Extract the [X, Y] coordinate from the center of the cell holding the provided text.  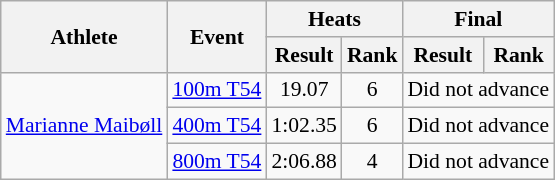
1:02.35 [304, 126]
Heats [334, 19]
Marianne Maibøll [84, 126]
4 [372, 162]
2:06.88 [304, 162]
Event [216, 36]
Athlete [84, 36]
19.07 [304, 90]
100m T54 [216, 90]
800m T54 [216, 162]
Final [478, 19]
400m T54 [216, 126]
